Locate the cell with the specified text and output its [x, y] center coordinate. 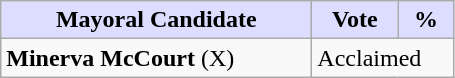
Mayoral Candidate [156, 20]
% [426, 20]
Minerva McCourt (X) [156, 58]
Acclaimed [383, 58]
Vote [355, 20]
